Output the (x, y) coordinate of the center of the cell containing the given text.  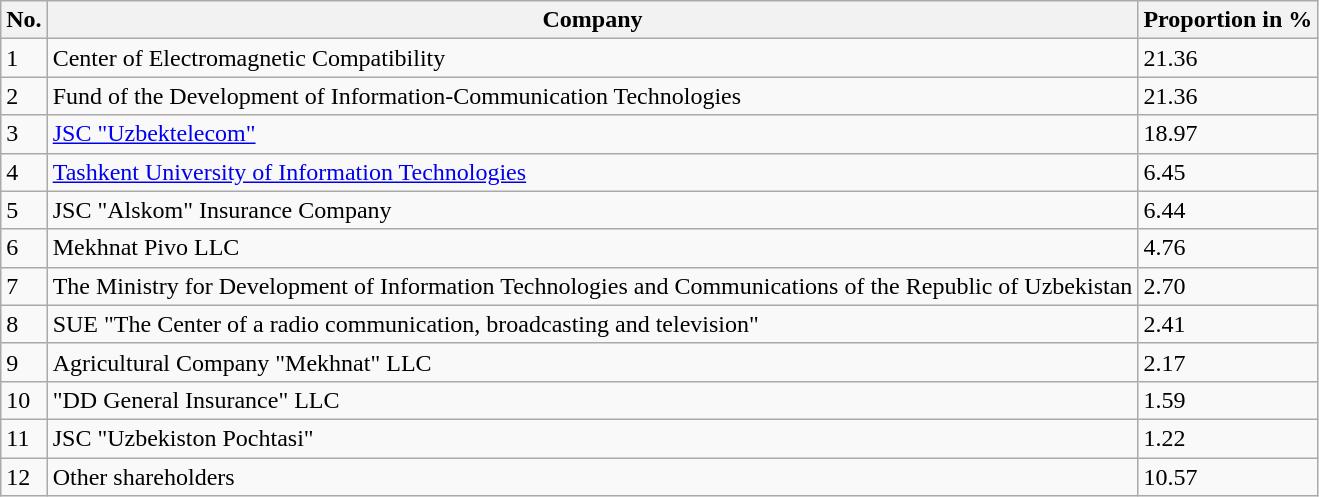
Mekhnat Pivo LLC (592, 248)
Other shareholders (592, 477)
2.41 (1228, 324)
SUE "The Center of a radio communication, broadcasting and television" (592, 324)
6.44 (1228, 210)
The Ministry for Development of Information Technologies and Communications of the Republic of Uzbekistan (592, 286)
Agricultural Company "Mekhnat" LLC (592, 362)
6.45 (1228, 172)
Company (592, 20)
1 (24, 58)
3 (24, 134)
9 (24, 362)
2.70 (1228, 286)
2 (24, 96)
10 (24, 400)
1.59 (1228, 400)
JSC "Uzbektelecom" (592, 134)
5 (24, 210)
6 (24, 248)
"DD General Insurance" LLC (592, 400)
12 (24, 477)
Fund of the Development of Information-Communication Technologies (592, 96)
Center of Electromagnetic Compatibility (592, 58)
1.22 (1228, 438)
Tashkent University of Information Technologies (592, 172)
Proportion in % (1228, 20)
4 (24, 172)
11 (24, 438)
10.57 (1228, 477)
18.97 (1228, 134)
8 (24, 324)
7 (24, 286)
2.17 (1228, 362)
No. (24, 20)
4.76 (1228, 248)
JSC "Alskom" Insurance Company (592, 210)
JSC "Uzbekiston Pochtasi" (592, 438)
